Search for the cell housing the specified text and yield its (X, Y) center coordinate. 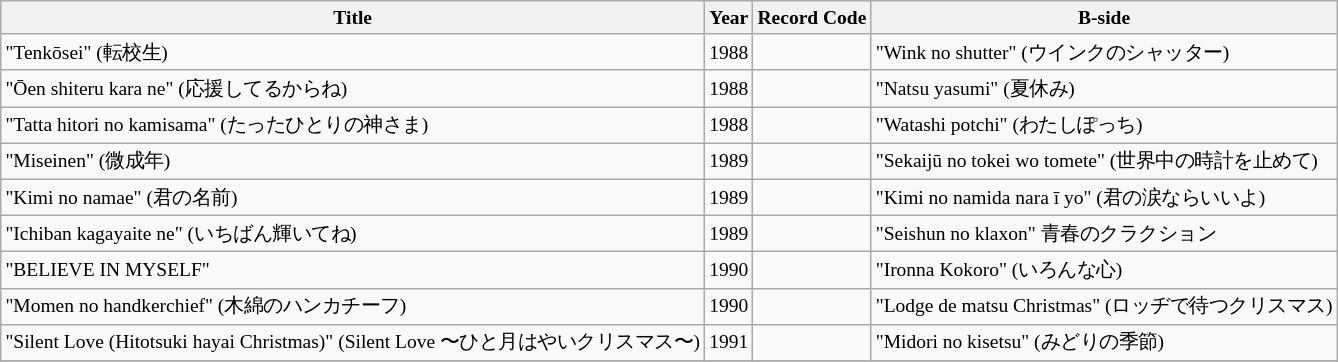
"Wink no shutter" (ウインクのシャッター) (1104, 52)
"Ironna Kokoro" (いろんな心) (1104, 270)
"Kimi no namida nara ī yo" (君の涙ならいいよ) (1104, 197)
"Tenkōsei" (転校生) (353, 52)
B-side (1104, 18)
"Miseinen" (微成年) (353, 161)
"Ōen shiteru kara ne" (応援してるからね) (353, 88)
"BELIEVE IN MYSELF" (353, 270)
"Midori no kisetsu" (みどりの季節) (1104, 342)
"Watashi potchi" (わたしぽっち) (1104, 125)
"Natsu yasumi" (夏休み) (1104, 88)
"Sekaijū no tokei wo tomete" (世界中の時計を止めて) (1104, 161)
"Momen no handkerchief" (木綿のハンカチーフ) (353, 306)
"Lodge de matsu Christmas" (ロッヂで待つクリスマス) (1104, 306)
Title (353, 18)
"Ichiban kagayaite ne" (いちばん輝いてね) (353, 233)
Record Code (812, 18)
1991 (729, 342)
"Seishun no klaxon" 青春のクラクション (1104, 233)
"Kimi no namae" (君の名前) (353, 197)
"Tatta hitori no kamisama" (たったひとりの神さま) (353, 125)
Year (729, 18)
"Silent Love (Hitotsuki hayai Christmas)" (Silent Love 〜ひと月はやいクリスマス〜) (353, 342)
